Detect which cell encompasses the target text, then output its (x, y) center coordinate. 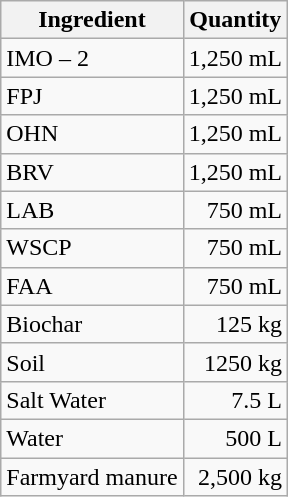
Quantity (235, 20)
OHN (92, 134)
Biochar (92, 324)
LAB (92, 210)
125 kg (235, 324)
1250 kg (235, 362)
FPJ (92, 96)
500 L (235, 438)
FAA (92, 286)
Salt Water (92, 400)
7.5 L (235, 400)
BRV (92, 172)
WSCP (92, 248)
Soil (92, 362)
IMO – 2 (92, 58)
Farmyard manure (92, 477)
Ingredient (92, 20)
Water (92, 438)
2,500 kg (235, 477)
